Detect which cell encompasses the target text, then output its [X, Y] center coordinate. 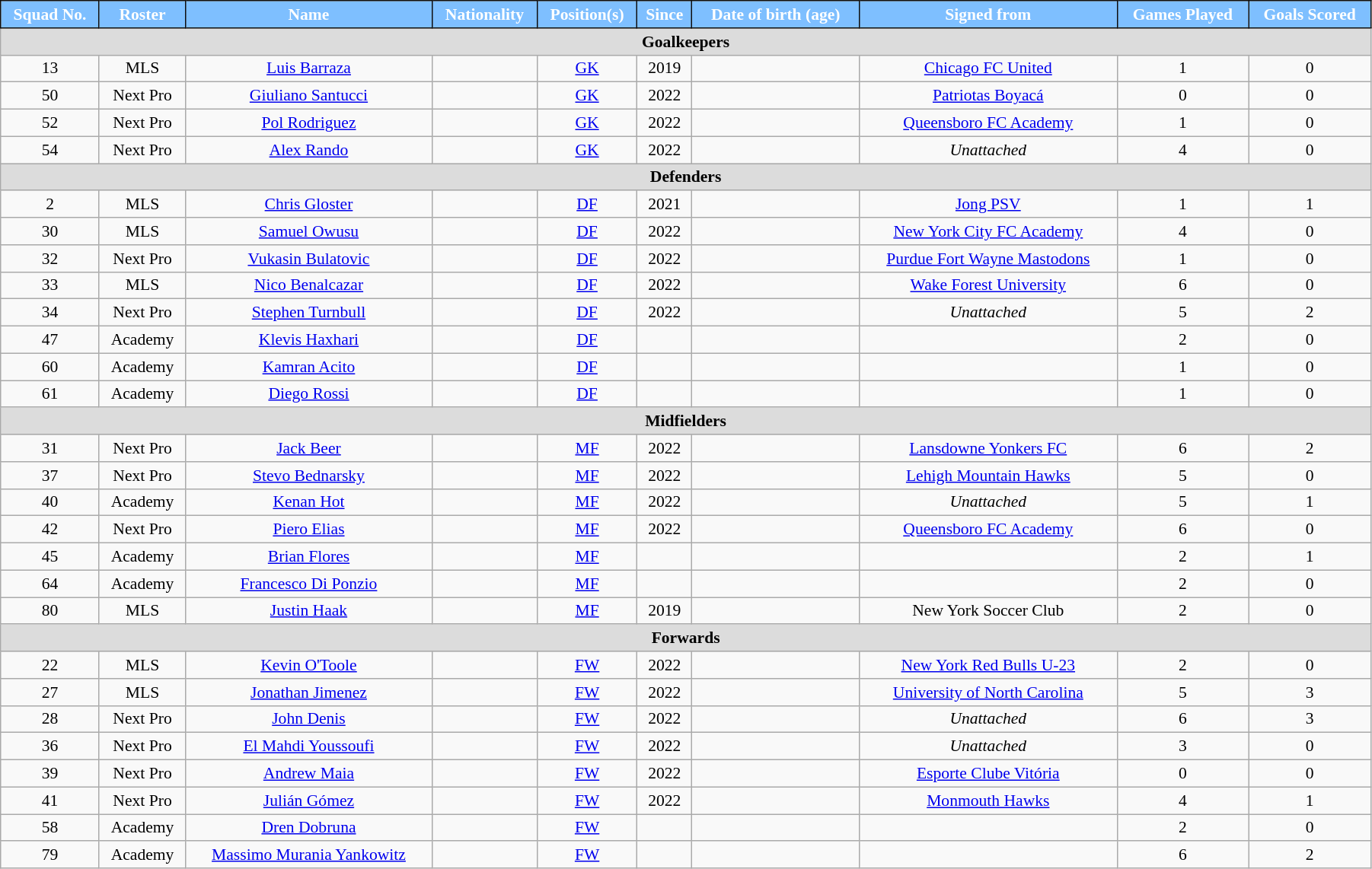
Klevis Haxhari [309, 340]
Signed from [988, 14]
42 [50, 530]
Wake Forest University [988, 285]
28 [50, 719]
Monmouth Hawks [988, 801]
Squad No. [50, 14]
64 [50, 584]
61 [50, 394]
John Denis [309, 719]
Chicago FC United [988, 68]
Lehigh Mountain Hawks [988, 476]
Esporte Clube Vitória [988, 774]
Andrew Maia [309, 774]
60 [50, 367]
30 [50, 231]
Jack Beer [309, 448]
Alex Rando [309, 150]
80 [50, 611]
Massimo Murania Yankowitz [309, 855]
37 [50, 476]
45 [50, 557]
Kevin O'Toole [309, 665]
Goals Scored [1310, 14]
Lansdowne Yonkers FC [988, 448]
Date of birth (age) [776, 14]
Games Played [1183, 14]
32 [50, 259]
41 [50, 801]
Samuel Owusu [309, 231]
Stephen Turnbull [309, 313]
University of North Carolina [988, 692]
Nico Benalcazar [309, 285]
Since [665, 14]
Piero Elias [309, 530]
Luis Barraza [309, 68]
Stevo Bednarsky [309, 476]
Diego Rossi [309, 394]
58 [50, 828]
Midfielders [686, 422]
New York Soccer Club [988, 611]
79 [50, 855]
Kamran Acito [309, 367]
Francesco Di Ponzio [309, 584]
Purdue Fort Wayne Mastodons [988, 259]
36 [50, 746]
Brian Flores [309, 557]
Vukasin Bulatovic [309, 259]
47 [50, 340]
Kenan Hot [309, 502]
31 [50, 448]
2021 [665, 205]
El Mahdi Youssoufi [309, 746]
13 [50, 68]
Nationality [484, 14]
New York Red Bulls U-23 [988, 665]
40 [50, 502]
27 [50, 692]
Defenders [686, 177]
New York City FC Academy [988, 231]
Roster [142, 14]
Justin Haak [309, 611]
Chris Gloster [309, 205]
Dren Dobruna [309, 828]
34 [50, 313]
54 [50, 150]
52 [50, 123]
Giuliano Santucci [309, 96]
Position(s) [588, 14]
50 [50, 96]
22 [50, 665]
Patriotas Boyacá [988, 96]
39 [50, 774]
Jong PSV [988, 205]
Pol Rodriguez [309, 123]
Julián Gómez [309, 801]
Forwards [686, 638]
33 [50, 285]
Name [309, 14]
Jonathan Jimenez [309, 692]
Goalkeepers [686, 42]
